Capture the cell that displays the provided text and extract its (x, y) central coordinate. 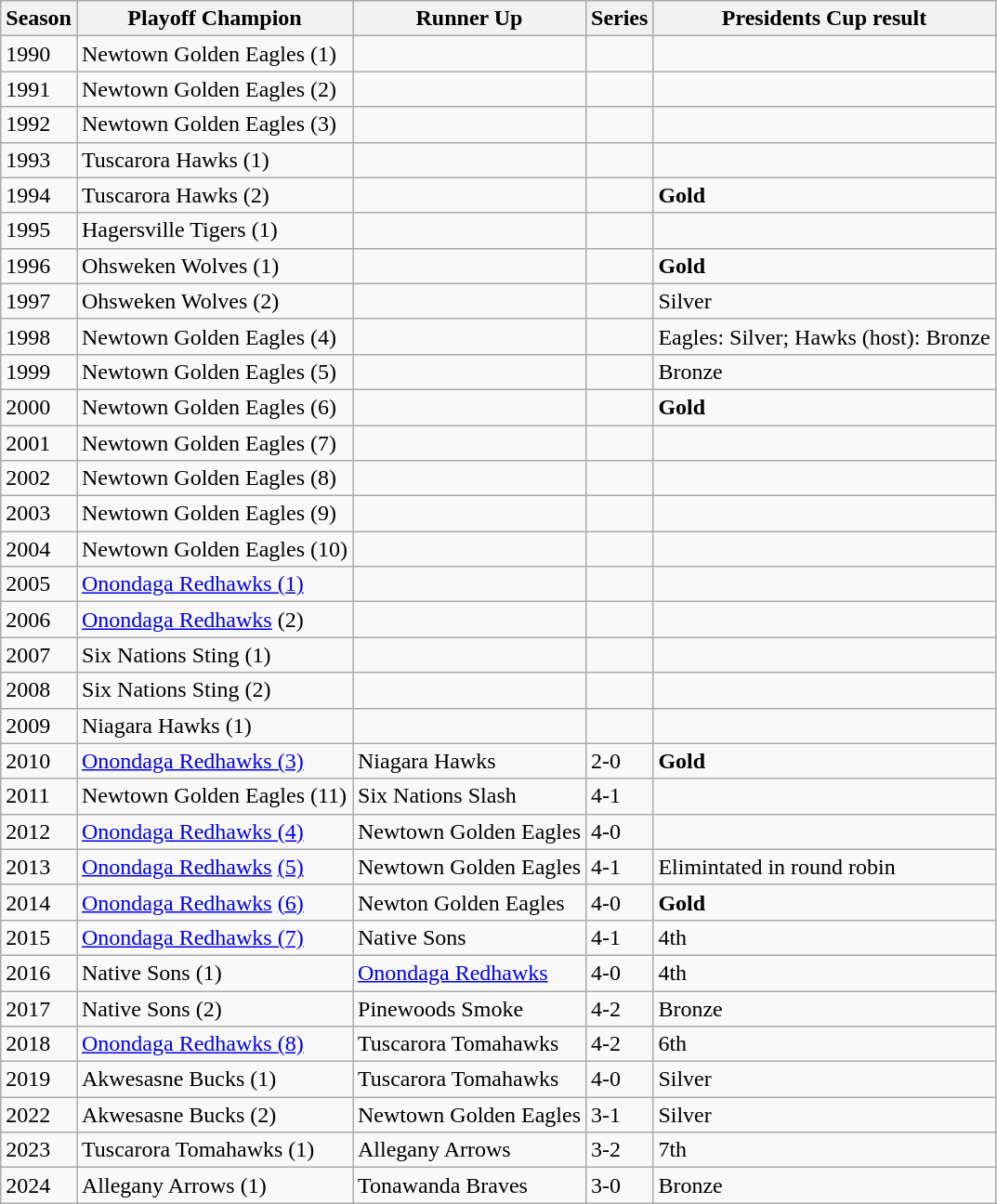
1999 (39, 372)
1990 (39, 54)
Onondaga Redhawks (6) (214, 902)
Newtown Golden Eagles (2) (214, 89)
Onondaga Redhawks (4) (214, 831)
2007 (39, 655)
Playoff Champion (214, 19)
1991 (39, 89)
2013 (39, 867)
Tuscarora Hawks (2) (214, 195)
6th (824, 1044)
1993 (39, 160)
1997 (39, 301)
Native Sons (1) (214, 973)
1994 (39, 195)
Newtown Golden Eagles (3) (214, 124)
1995 (39, 230)
2019 (39, 1080)
2011 (39, 796)
Onondaga Redhawks (3) (214, 761)
Hagersville Tigers (1) (214, 230)
2003 (39, 514)
Onondaga Redhawks (5) (214, 867)
Runner Up (470, 19)
Native Sons (470, 937)
Six Nations Slash (470, 796)
2016 (39, 973)
Onondaga Redhawks (1) (214, 584)
Niagara Hawks (1) (214, 726)
Season (39, 19)
Niagara Hawks (470, 761)
2001 (39, 443)
Eagles: Silver; Hawks (host): Bronze (824, 336)
2017 (39, 1008)
Akwesasne Bucks (1) (214, 1080)
Pinewoods Smoke (470, 1008)
1996 (39, 266)
Newtown Golden Eagles (7) (214, 443)
2005 (39, 584)
Onondaga Redhawks (2) (214, 620)
3-0 (620, 1185)
Native Sons (2) (214, 1008)
Newtown Golden Eagles (9) (214, 514)
3-1 (620, 1115)
Onondaga Redhawks (470, 973)
Allegany Arrows (470, 1150)
2010 (39, 761)
2023 (39, 1150)
2024 (39, 1185)
Series (620, 19)
Ohsweken Wolves (2) (214, 301)
Onondaga Redhawks (7) (214, 937)
2015 (39, 937)
Newton Golden Eagles (470, 902)
2002 (39, 478)
1998 (39, 336)
2018 (39, 1044)
Newtown Golden Eagles (8) (214, 478)
Tuscarora Hawks (1) (214, 160)
Six Nations Sting (1) (214, 655)
Tonawanda Braves (470, 1185)
Newtown Golden Eagles (11) (214, 796)
2008 (39, 690)
Newtown Golden Eagles (6) (214, 407)
2009 (39, 726)
Newtown Golden Eagles (5) (214, 372)
1992 (39, 124)
3-2 (620, 1150)
2-0 (620, 761)
Newtown Golden Eagles (10) (214, 549)
Newtown Golden Eagles (4) (214, 336)
2006 (39, 620)
Akwesasne Bucks (2) (214, 1115)
7th (824, 1150)
Ohsweken Wolves (1) (214, 266)
Allegany Arrows (1) (214, 1185)
2012 (39, 831)
2004 (39, 549)
2014 (39, 902)
2022 (39, 1115)
2000 (39, 407)
Elimintated in round robin (824, 867)
Tuscarora Tomahawks (1) (214, 1150)
Presidents Cup result (824, 19)
Newtown Golden Eagles (1) (214, 54)
Six Nations Sting (2) (214, 690)
Onondaga Redhawks (8) (214, 1044)
